Scan for the cell matching the given text and deliver its [X, Y] coordinate at center. 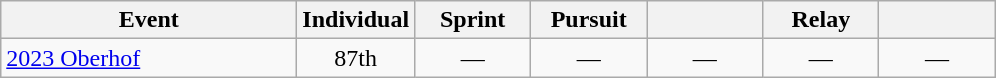
2023 Oberhof [149, 58]
Pursuit [589, 20]
Event [149, 20]
Relay [821, 20]
87th [356, 58]
Sprint [473, 20]
Individual [356, 20]
